For the text-containing cell, return its midpoint in (x, y) coordinate format. 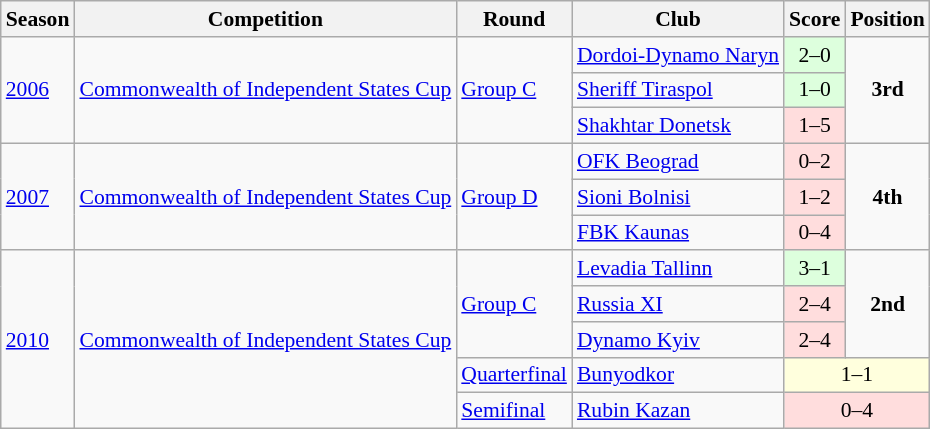
Round (514, 19)
Russia XI (678, 304)
3rd (887, 90)
Quarterfinal (514, 375)
OFK Beograd (678, 162)
Competition (265, 19)
Season (38, 19)
FBK Kaunas (678, 233)
2006 (38, 90)
1–0 (814, 90)
Group D (514, 198)
Sioni Bolnisi (678, 197)
4th (887, 198)
1–2 (814, 197)
3–1 (814, 269)
Position (887, 19)
2nd (887, 304)
Dordoi-Dynamo Naryn (678, 55)
1–1 (857, 375)
0–2 (814, 162)
1–5 (814, 126)
Score (814, 19)
2010 (38, 340)
Bunyodkor (678, 375)
Levadia Tallinn (678, 269)
Sheriff Tiraspol (678, 90)
Shakhtar Donetsk (678, 126)
Club (678, 19)
Rubin Kazan (678, 411)
Semifinal (514, 411)
2007 (38, 198)
2–0 (814, 55)
Dynamo Kyiv (678, 340)
